Locate the cell with the specified text and output its (X, Y) center coordinate. 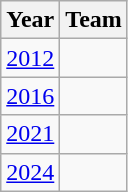
2021 (30, 134)
Team (94, 20)
2016 (30, 96)
2012 (30, 58)
Year (30, 20)
2024 (30, 172)
